Identify which cell holds the provided text, then report its (X, Y) central coordinate. 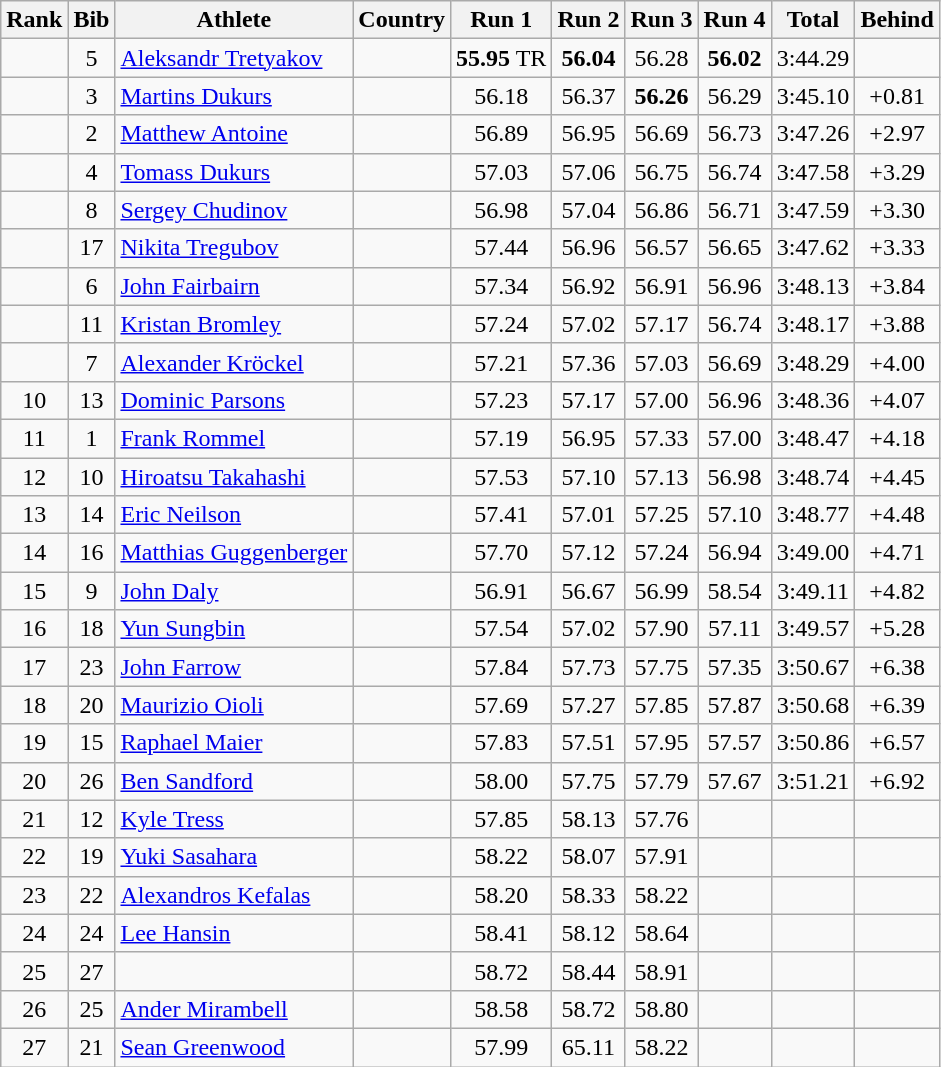
3:48.29 (813, 362)
Ander Mirambell (234, 1009)
57.34 (502, 286)
Run 3 (662, 20)
58.33 (588, 895)
57.95 (662, 743)
Nikita Tregubov (234, 248)
57.54 (502, 629)
Raphael Maier (234, 743)
+3.84 (897, 286)
57.53 (502, 477)
Bib (92, 20)
56.86 (662, 210)
58.44 (588, 971)
+4.48 (897, 515)
58.80 (662, 1009)
+4.71 (897, 553)
Tomass Dukurs (234, 172)
58.91 (662, 971)
Alexandros Kefalas (234, 895)
Total (813, 20)
57.01 (588, 515)
Athlete (234, 20)
56.65 (734, 248)
+4.45 (897, 477)
57.12 (588, 553)
Eric Neilson (234, 515)
58.64 (662, 933)
56.94 (734, 553)
57.27 (588, 705)
56.02 (734, 58)
56.99 (662, 591)
John Fairbairn (234, 286)
56.57 (662, 248)
5 (92, 58)
Matthew Antoine (234, 134)
3:50.67 (813, 667)
Maurizio Oioli (234, 705)
John Farrow (234, 667)
56.28 (662, 58)
57.13 (662, 477)
3:48.17 (813, 324)
57.87 (734, 705)
Alexander Kröckel (234, 362)
Yuki Sasahara (234, 857)
56.37 (588, 96)
Sean Greenwood (234, 1047)
57.90 (662, 629)
Dominic Parsons (234, 400)
3:47.62 (813, 248)
57.57 (734, 743)
56.29 (734, 96)
57.99 (502, 1047)
Country (402, 20)
57.70 (502, 553)
+4.18 (897, 438)
57.35 (734, 667)
57.79 (662, 781)
+4.00 (897, 362)
+6.39 (897, 705)
Run 4 (734, 20)
9 (92, 591)
56.89 (502, 134)
57.84 (502, 667)
3:49.00 (813, 553)
3:51.21 (813, 781)
56.75 (662, 172)
58.12 (588, 933)
57.41 (502, 515)
57.04 (588, 210)
Rank (34, 20)
3:48.47 (813, 438)
65.11 (588, 1047)
+2.97 (897, 134)
56.18 (502, 96)
Sergey Chudinov (234, 210)
4 (92, 172)
Run 1 (502, 20)
57.91 (662, 857)
6 (92, 286)
John Daly (234, 591)
1 (92, 438)
+3.30 (897, 210)
3:49.11 (813, 591)
8 (92, 210)
56.71 (734, 210)
3:44.29 (813, 58)
+3.88 (897, 324)
Martins Dukurs (234, 96)
58.13 (588, 819)
3:49.57 (813, 629)
Kyle Tress (234, 819)
58.54 (734, 591)
55.95 TR (502, 58)
57.36 (588, 362)
57.11 (734, 629)
3:48.36 (813, 400)
2 (92, 134)
58.00 (502, 781)
+6.92 (897, 781)
56.04 (588, 58)
Ben Sandford (234, 781)
Run 2 (588, 20)
3 (92, 96)
+4.82 (897, 591)
3:48.77 (813, 515)
Hiroatsu Takahashi (234, 477)
+0.81 (897, 96)
3:45.10 (813, 96)
58.20 (502, 895)
57.21 (502, 362)
+4.07 (897, 400)
57.33 (662, 438)
7 (92, 362)
56.92 (588, 286)
57.44 (502, 248)
57.06 (588, 172)
57.19 (502, 438)
56.67 (588, 591)
Matthias Guggenberger (234, 553)
56.73 (734, 134)
Kristan Bromley (234, 324)
+5.28 (897, 629)
+3.29 (897, 172)
57.83 (502, 743)
57.23 (502, 400)
57.67 (734, 781)
58.07 (588, 857)
Yun Sungbin (234, 629)
57.76 (662, 819)
Behind (897, 20)
58.58 (502, 1009)
+3.33 (897, 248)
Lee Hansin (234, 933)
57.25 (662, 515)
3:50.86 (813, 743)
Aleksandr Tretyakov (234, 58)
3:48.13 (813, 286)
56.26 (662, 96)
3:50.68 (813, 705)
3:47.58 (813, 172)
58.41 (502, 933)
57.51 (588, 743)
57.69 (502, 705)
Frank Rommel (234, 438)
+6.57 (897, 743)
+6.38 (897, 667)
3:48.74 (813, 477)
57.73 (588, 667)
3:47.26 (813, 134)
3:47.59 (813, 210)
